Identify which cell holds the provided text, then report its (x, y) central coordinate. 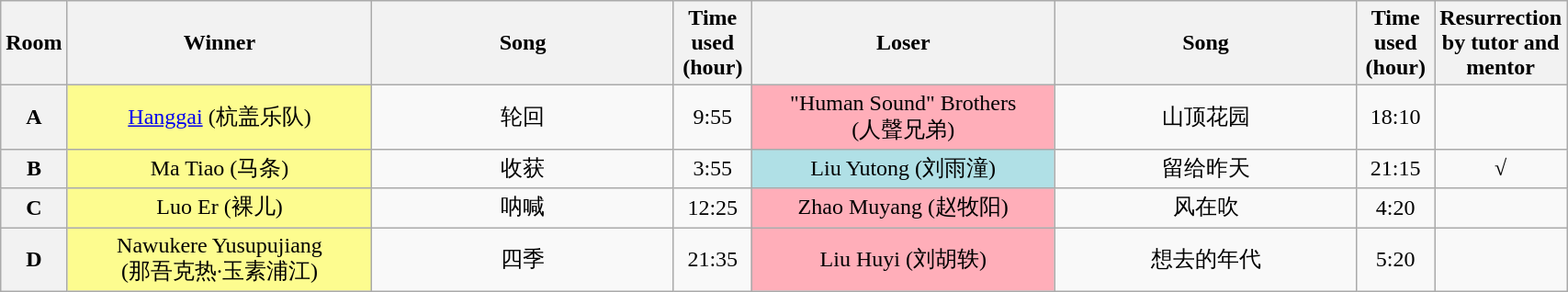
留给昨天 (1205, 169)
A (34, 118)
12:25 (713, 208)
想去的年代 (1205, 260)
Liu Yutong (刘雨潼) (903, 169)
收获 (524, 169)
B (34, 169)
Loser (903, 43)
Winner (220, 43)
Room (34, 43)
21:35 (713, 260)
风在吹 (1205, 208)
C (34, 208)
Resurrection by tutor and mentor (1501, 43)
Liu Huyi (刘胡轶) (903, 260)
山顶花园 (1205, 118)
Ma Tiao (马条) (220, 169)
Nawukere Yusupujiang(那吾克热·玉素浦江) (220, 260)
轮回 (524, 118)
Zhao Muyang (赵牧阳) (903, 208)
"Human Sound" Brothers(人聲兄弟) (903, 118)
√ (1501, 169)
5:20 (1396, 260)
D (34, 260)
3:55 (713, 169)
呐喊 (524, 208)
21:15 (1396, 169)
9:55 (713, 118)
Luo Er (裸儿) (220, 208)
18:10 (1396, 118)
4:20 (1396, 208)
四季 (524, 260)
Hanggai (杭盖乐队) (220, 118)
